From the cell containing the given text, extract its center point as [x, y] coordinate. 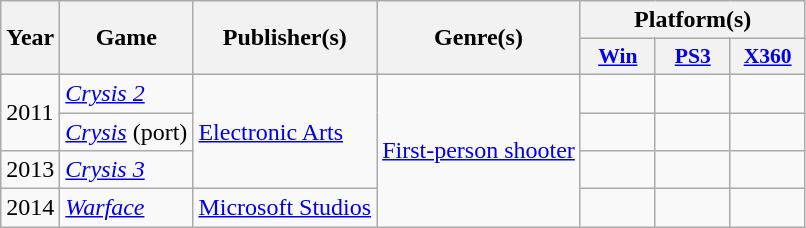
2013 [30, 170]
Crysis (port) [126, 131]
Crysis 3 [126, 170]
Year [30, 38]
Warface [126, 208]
Genre(s) [479, 38]
PS3 [692, 57]
Game [126, 38]
Win [618, 57]
Platform(s) [692, 20]
Electronic Arts [285, 131]
Crysis 2 [126, 93]
X360 [768, 57]
Microsoft Studios [285, 208]
2014 [30, 208]
First-person shooter [479, 150]
Publisher(s) [285, 38]
2011 [30, 112]
